Capture the cell that displays the provided text and extract its (x, y) central coordinate. 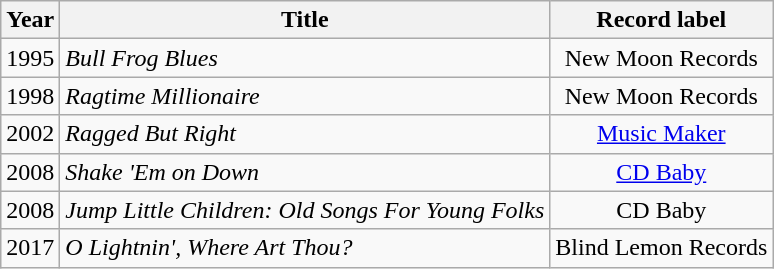
Blind Lemon Records (662, 248)
2002 (30, 134)
O Lightnin', Where Art Thou? (305, 248)
Ragtime Millionaire (305, 96)
1998 (30, 96)
Record label (662, 20)
Title (305, 20)
1995 (30, 58)
Bull Frog Blues (305, 58)
2017 (30, 248)
Shake 'Em on Down (305, 172)
Year (30, 20)
Jump Little Children: Old Songs For Young Folks (305, 210)
Music Maker (662, 134)
Ragged But Right (305, 134)
